Extract the [X, Y] coordinate from the center of the cell holding the provided text.  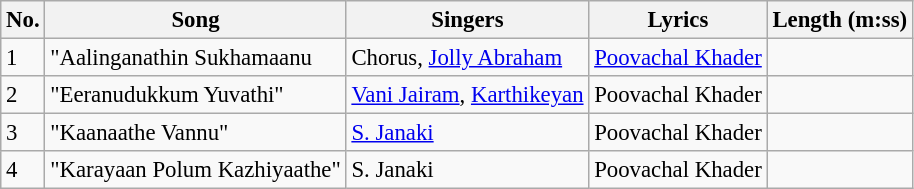
Chorus, Jolly Abraham [468, 58]
"Eeranudukkum Yuvathi" [196, 95]
Song [196, 20]
2 [23, 95]
Singers [468, 20]
Length (m:ss) [840, 20]
Vani Jairam, Karthikeyan [468, 95]
1 [23, 58]
Lyrics [678, 20]
3 [23, 133]
4 [23, 170]
"Aalinganathin Sukhamaanu [196, 58]
"Karayaan Polum Kazhiyaathe" [196, 170]
No. [23, 20]
"Kaanaathe Vannu" [196, 133]
